Identify which cell holds the provided text, then report its (x, y) central coordinate. 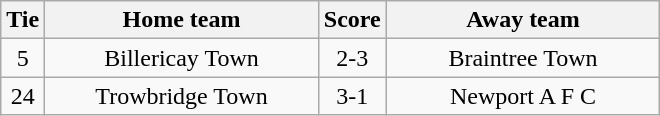
3-1 (352, 96)
Away team (523, 20)
2-3 (352, 58)
5 (23, 58)
24 (23, 96)
Trowbridge Town (182, 96)
Home team (182, 20)
Billericay Town (182, 58)
Score (352, 20)
Braintree Town (523, 58)
Newport A F C (523, 96)
Tie (23, 20)
